Search for the cell housing the specified text and yield its (X, Y) center coordinate. 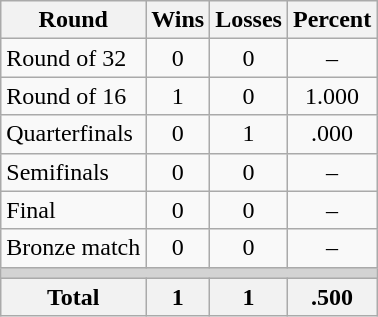
Final (74, 210)
Wins (178, 20)
Total (74, 297)
Round of 32 (74, 58)
Bronze match (74, 248)
.500 (332, 297)
Losses (249, 20)
Round (74, 20)
Percent (332, 20)
.000 (332, 134)
Round of 16 (74, 96)
Quarterfinals (74, 134)
1.000 (332, 96)
Semifinals (74, 172)
